Return [x, y] of the center of cell containing provided text 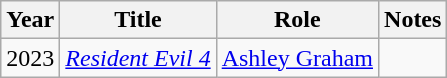
Role [297, 20]
Notes [413, 20]
Title [138, 20]
Resident Evil 4 [138, 58]
2023 [30, 58]
Year [30, 20]
Ashley Graham [297, 58]
